Provide the (x, y) coordinate of the cell's center where the given text is located.  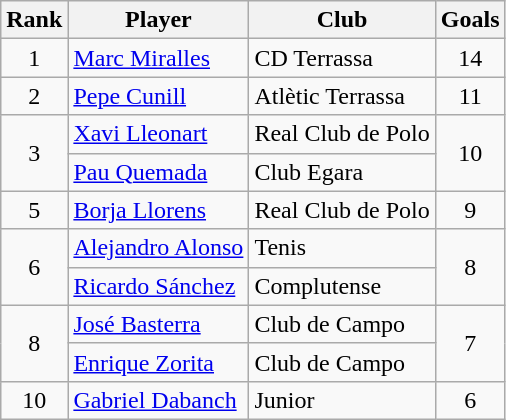
2 (34, 96)
Club (342, 20)
Rank (34, 20)
Goals (470, 20)
Ricardo Sánchez (158, 286)
7 (470, 343)
Alejandro Alonso (158, 248)
1 (34, 58)
Player (158, 20)
Marc Miralles (158, 58)
Club Egara (342, 172)
11 (470, 96)
9 (470, 210)
CD Terrassa (342, 58)
Enrique Zorita (158, 362)
Xavi Lleonart (158, 134)
Pau Quemada (158, 172)
3 (34, 153)
José Basterra (158, 324)
14 (470, 58)
Complutense (342, 286)
Gabriel Dabanch (158, 400)
Junior (342, 400)
5 (34, 210)
Tenis (342, 248)
Pepe Cunill (158, 96)
Borja Llorens (158, 210)
Atlètic Terrassa (342, 96)
